Search for the cell housing the specified text and yield its [x, y] center coordinate. 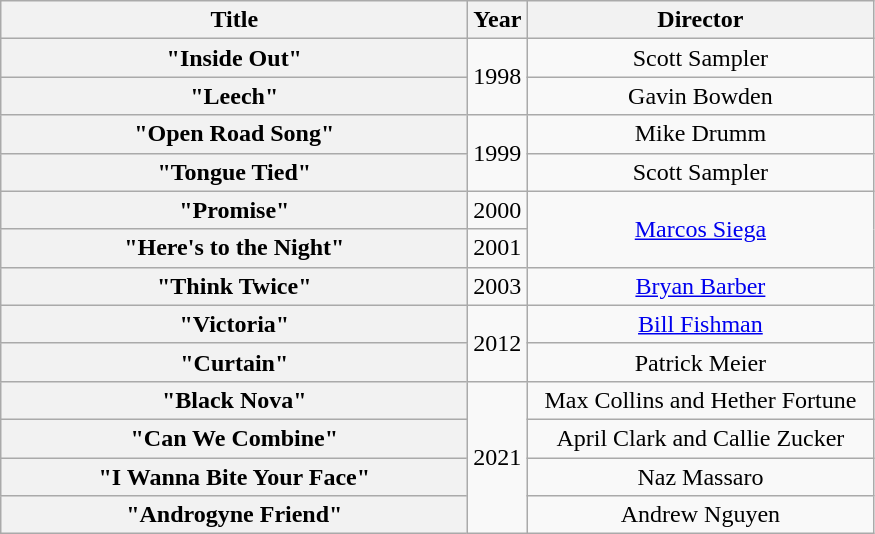
"Androgyne Friend" [234, 515]
2001 [498, 248]
"Leech" [234, 96]
"Tongue Tied" [234, 172]
"Inside Out" [234, 58]
"Think Twice" [234, 286]
"Curtain" [234, 362]
Bill Fishman [700, 324]
Director [700, 20]
Mike Drumm [700, 134]
Andrew Nguyen [700, 515]
1998 [498, 77]
"Here's to the Night" [234, 248]
2000 [498, 210]
"I Wanna Bite Your Face" [234, 477]
2021 [498, 457]
"Victoria" [234, 324]
Title [234, 20]
Bryan Barber [700, 286]
Marcos Siega [700, 229]
2012 [498, 343]
Patrick Meier [700, 362]
"Black Nova" [234, 400]
Naz Massaro [700, 477]
April Clark and Callie Zucker [700, 438]
Year [498, 20]
Gavin Bowden [700, 96]
"Can We Combine" [234, 438]
"Promise" [234, 210]
1999 [498, 153]
"Open Road Song" [234, 134]
2003 [498, 286]
Max Collins and Hether Fortune [700, 400]
